Return (X, Y) of the center of cell containing provided text 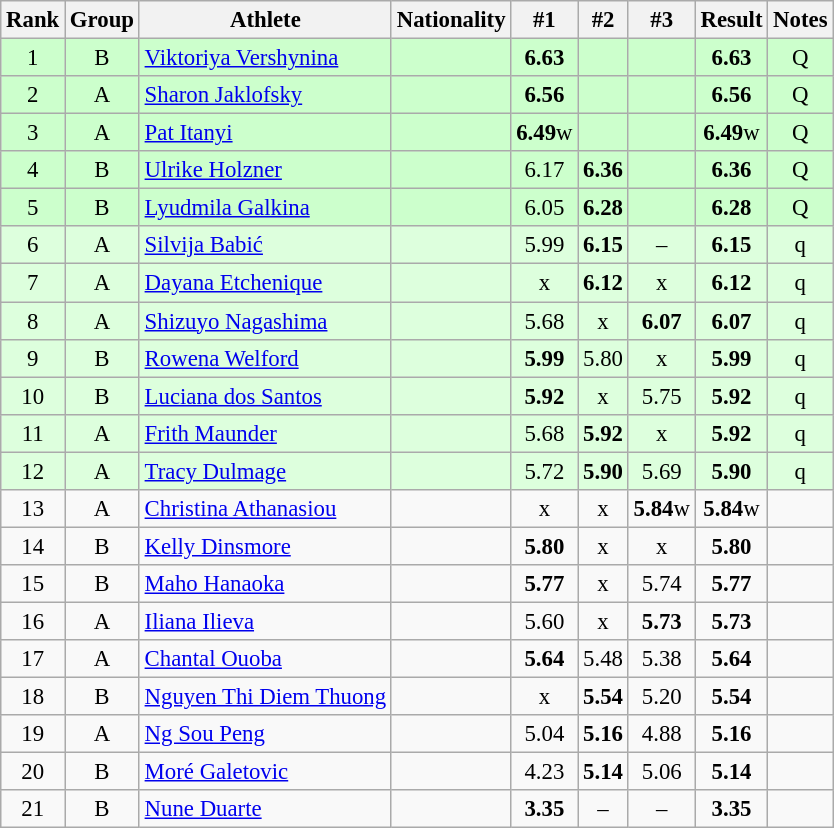
Frith Maunder (265, 433)
5.20 (662, 697)
12 (33, 471)
Result (732, 20)
Ulrike Holzner (265, 170)
5.69 (662, 471)
Pat Itanyi (265, 133)
Kelly Dinsmore (265, 546)
1 (33, 58)
5.72 (544, 471)
Rowena Welford (265, 358)
16 (33, 621)
Luciana dos Santos (265, 396)
5.06 (662, 772)
Tracy Dulmage (265, 471)
#3 (662, 20)
5.74 (662, 584)
2 (33, 95)
4 (33, 170)
Rank (33, 20)
20 (33, 772)
Sharon Jaklofsky (265, 95)
7 (33, 283)
15 (33, 584)
Viktoriya Vershynina (265, 58)
17 (33, 659)
21 (33, 809)
6 (33, 245)
3 (33, 133)
Group (102, 20)
Ng Sou Peng (265, 734)
13 (33, 509)
Nationality (450, 20)
Iliana Ilieva (265, 621)
4.88 (662, 734)
5.04 (544, 734)
10 (33, 396)
14 (33, 546)
Silvija Babić (265, 245)
11 (33, 433)
Athlete (265, 20)
18 (33, 697)
5.48 (603, 659)
Shizuyo Nagashima (265, 321)
Nune Duarte (265, 809)
5.38 (662, 659)
Nguyen Thi Diem Thuong (265, 697)
Maho Hanaoka (265, 584)
5 (33, 208)
5.75 (662, 396)
Christina Athanasiou (265, 509)
Chantal Ouoba (265, 659)
6.17 (544, 170)
6.05 (544, 208)
Dayana Etchenique (265, 283)
5.60 (544, 621)
Lyudmila Galkina (265, 208)
#1 (544, 20)
8 (33, 321)
Notes (800, 20)
19 (33, 734)
9 (33, 358)
#2 (603, 20)
Moré Galetovic (265, 772)
4.23 (544, 772)
